Return (X, Y) of the center of cell containing provided text 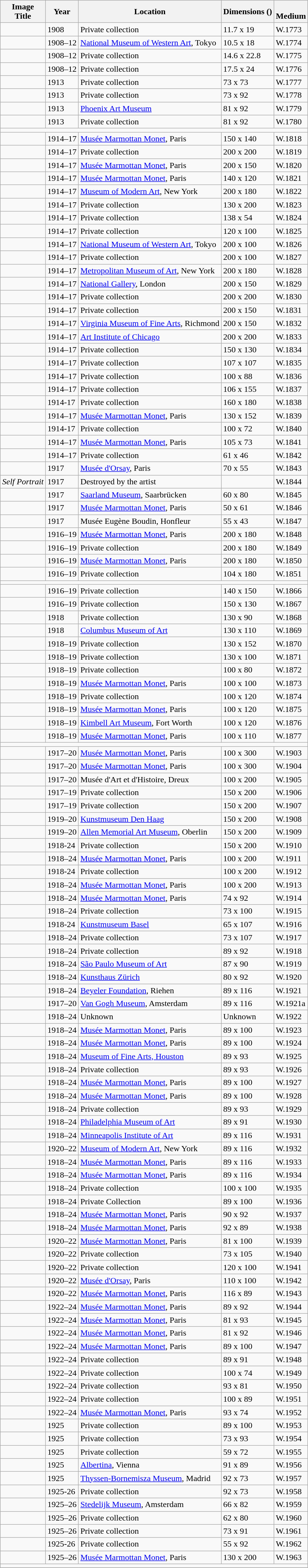
W.1957 (291, 1478)
Stedelijk Museum, Amsterdam (150, 1505)
80 x 92 (248, 977)
100 x 80 (248, 670)
W.1938 (291, 1228)
W.1929 (291, 1109)
W.1824 (291, 218)
W.1779 (291, 108)
W.1775 (291, 56)
W.1958 (291, 1491)
130 x 100 (248, 657)
Beyeler Foundation, Riehen (150, 990)
Phoenix Art Museum (150, 108)
W.1939 (291, 1241)
W.1822 (291, 192)
W.1843 (291, 468)
W.1961 (291, 1531)
62 x 80 (248, 1518)
59 x 72 (248, 1452)
W.1777 (291, 82)
W.1835 (291, 363)
92 x 89 (248, 1228)
W.1778 (291, 95)
W.1825 (291, 231)
W.1913 (291, 885)
W.1948 (291, 1359)
60 x 80 (248, 495)
116 x 89 (248, 1294)
73 x 93 (248, 1439)
W.1839 (291, 416)
Kunstmuseum Basel (150, 924)
73 x 92 (248, 95)
W.1823 (291, 205)
W.1926 (291, 1069)
W.1818 (291, 139)
W.1921a (291, 1004)
W.1842 (291, 455)
W.1930 (291, 1122)
73 x 105 (248, 1254)
W.1869 (291, 631)
1908 (62, 29)
W.1922 (291, 1017)
Saarland Museum, Saarbrücken (150, 495)
73 x 100 (248, 911)
100 x 74 (248, 1373)
W.1956 (291, 1465)
W.1950 (291, 1386)
W.1868 (291, 617)
W.1774 (291, 43)
W.1954 (291, 1439)
W.1923 (291, 1030)
W.1962 (291, 1544)
Self Portrait (23, 482)
W.1953 (291, 1426)
W.1952 (291, 1412)
91 x 89 (248, 1465)
W.1841 (291, 442)
138 x 54 (248, 218)
W.1924 (291, 1043)
Columbus Museum of Art (150, 631)
W.1908 (291, 819)
Musée Eugène Boudin, Honfleur (150, 521)
W.1936 (291, 1201)
66 x 82 (248, 1505)
W.1832 (291, 323)
Thyssen-Bornemisza Museum, Madrid (150, 1478)
73 x 107 (248, 937)
W.1875 (291, 710)
W.1820 (291, 165)
50 x 61 (248, 508)
W.1945 (291, 1320)
Year (62, 12)
W.1906 (291, 793)
National Gallery, London (150, 284)
90 x 92 (248, 1215)
73 x 91 (248, 1531)
Kimbell Art Museum, Fort Worth (150, 723)
W.1847 (291, 521)
W.1909 (291, 832)
W.1943 (291, 1294)
W.1903 (291, 753)
14.6 x 22.8 (248, 56)
W.1921 (291, 990)
100 x 110 (248, 736)
W.1904 (291, 766)
81 x 100 (248, 1241)
Location (150, 12)
W.1949 (291, 1373)
W.1827 (291, 257)
17.5 x 24 (248, 69)
W.1907 (291, 806)
Virginia Museum of Fine Arts, Richmond (150, 323)
73 x 73 (248, 82)
W.1846 (291, 508)
160 x 180 (248, 403)
W.1780 (291, 122)
55 x 43 (248, 521)
104 x 180 (248, 574)
W.1872 (291, 670)
87 x 90 (248, 964)
Private Collection (150, 1201)
Minneapolis Institute of Art (150, 1135)
W.1866 (291, 591)
W.1829 (291, 284)
W.1850 (291, 561)
93 x 74 (248, 1412)
W.1831 (291, 310)
W.1963 (291, 1557)
W.1928 (291, 1096)
W.1927 (291, 1083)
Van Gogh Museum, Amsterdam (150, 1004)
65 x 107 (248, 924)
100 x 88 (248, 376)
São Paulo Museum of Art (150, 964)
Museum of Fine Arts, Houston (150, 1056)
W.1828 (291, 271)
W.1773 (291, 29)
W.1947 (291, 1346)
W.1871 (291, 657)
W.1919 (291, 964)
W.1905 (291, 779)
Destroyed by the artist (150, 482)
W.1911 (291, 858)
Kunstmuseum Den Haag (150, 819)
Medium (291, 12)
10.5 x 18 (248, 43)
11.7 x 19 (248, 29)
93 x 81 (248, 1386)
W.1848 (291, 534)
W.1851 (291, 574)
70 x 55 (248, 468)
140 x 150 (248, 591)
W.1944 (291, 1307)
W.1870 (291, 644)
W.1912 (291, 872)
W.1932 (291, 1148)
W.1840 (291, 429)
W.1876 (291, 723)
W.1937 (291, 1215)
81 x 93 (248, 1320)
W.1951 (291, 1399)
Kunsthaus Zürich (150, 977)
Metropolitan Museum of Art, New York (150, 271)
105 x 73 (248, 442)
W.1915 (291, 911)
W.1918 (291, 951)
Philadelphia Museum of Art (150, 1122)
W.1874 (291, 696)
W.1935 (291, 1188)
74 x 92 (248, 898)
W.1845 (291, 495)
W.1916 (291, 924)
W.1910 (291, 845)
W.1931 (291, 1135)
W.1837 (291, 389)
W.1821 (291, 178)
130 x 90 (248, 617)
W.1955 (291, 1452)
130 x 110 (248, 631)
140 x 120 (248, 178)
107 x 107 (248, 363)
W.1844 (291, 482)
Albertina, Vienna (150, 1465)
W.1934 (291, 1175)
W.1838 (291, 403)
61 x 46 (248, 455)
W.1960 (291, 1518)
W.1917 (291, 937)
100 x 89 (248, 1399)
W.1940 (291, 1254)
ImageTitle (23, 12)
106 x 155 (248, 389)
W.1834 (291, 350)
W.1933 (291, 1162)
W.1959 (291, 1505)
Art Institute of Chicago (150, 336)
W.1941 (291, 1267)
Allen Memorial Art Museum, Oberlin (150, 832)
W.1867 (291, 604)
W.1920 (291, 977)
W.1833 (291, 336)
W.1946 (291, 1333)
W.1819 (291, 152)
W.1849 (291, 547)
W.1776 (291, 69)
150 x 140 (248, 139)
W.1836 (291, 376)
W.1877 (291, 736)
100 x 72 (248, 429)
W.1826 (291, 244)
W.1925 (291, 1056)
Musée d'Art et d'Histoire, Dreux (150, 779)
W.1873 (291, 683)
W.1942 (291, 1280)
Dimensions () (248, 12)
55 x 92 (248, 1544)
W.1914 (291, 898)
110 x 100 (248, 1280)
W.1830 (291, 297)
